For the text-containing cell, return its midpoint in [X, Y] coordinate format. 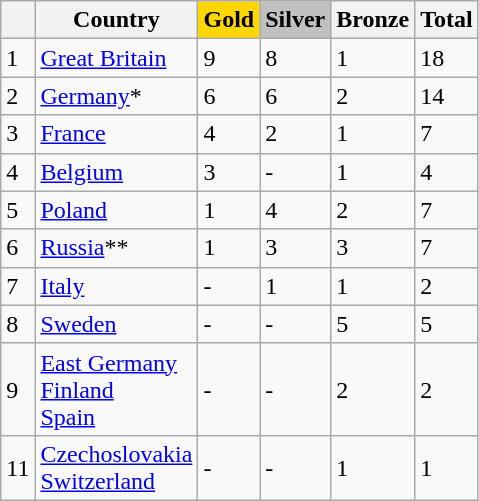
Great Britain [116, 58]
Germany* [116, 96]
11 [18, 468]
14 [447, 96]
East Germany Finland Spain [116, 389]
Bronze [373, 20]
Sweden [116, 324]
France [116, 134]
18 [447, 58]
Czechoslovakia Switzerland [116, 468]
Russia** [116, 248]
Poland [116, 210]
Total [447, 20]
Gold [229, 20]
Country [116, 20]
Italy [116, 286]
Silver [296, 20]
Belgium [116, 172]
